For the text-containing cell, return its midpoint in [X, Y] coordinate format. 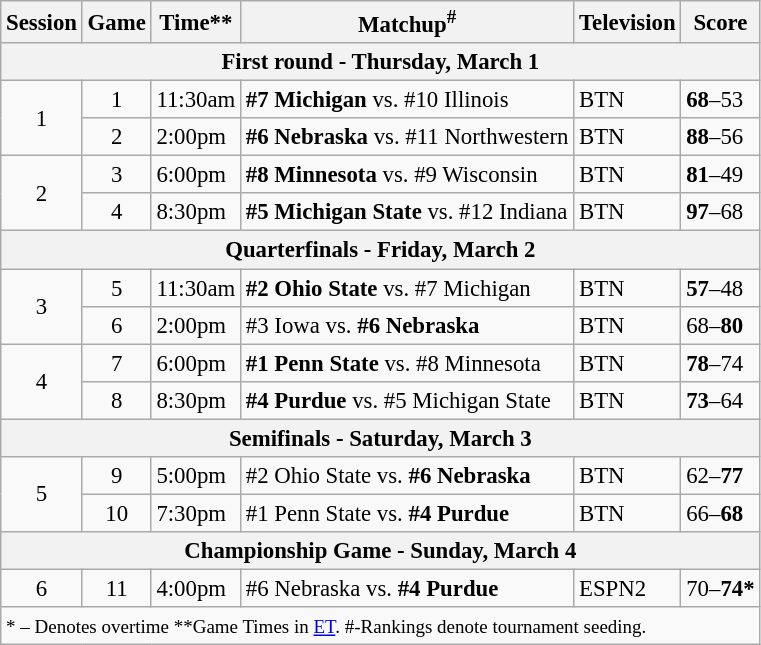
* – Denotes overtime **Game Times in ET. #-Rankings denote tournament seeding. [380, 626]
First round - Thursday, March 1 [380, 62]
#1 Penn State vs. #4 Purdue [408, 513]
Quarterfinals - Friday, March 2 [380, 250]
#7 Michigan vs. #10 Illinois [408, 100]
#4 Purdue vs. #5 Michigan State [408, 400]
73–64 [720, 400]
11 [116, 588]
81–49 [720, 175]
8 [116, 400]
#5 Michigan State vs. #12 Indiana [408, 213]
#6 Nebraska vs. #11 Northwestern [408, 137]
70–74* [720, 588]
Matchup# [408, 22]
Score [720, 22]
68–80 [720, 325]
66–68 [720, 513]
#8 Minnesota vs. #9 Wisconsin [408, 175]
Television [628, 22]
97–68 [720, 213]
68–53 [720, 100]
4:00pm [196, 588]
7 [116, 363]
#6 Nebraska vs. #4 Purdue [408, 588]
7:30pm [196, 513]
#2 Ohio State vs. #6 Nebraska [408, 476]
88–56 [720, 137]
#1 Penn State vs. #8 Minnesota [408, 363]
62–77 [720, 476]
9 [116, 476]
57–48 [720, 288]
Time** [196, 22]
#3 Iowa vs. #6 Nebraska [408, 325]
78–74 [720, 363]
Session [42, 22]
Championship Game - Sunday, March 4 [380, 551]
Game [116, 22]
#2 Ohio State vs. #7 Michigan [408, 288]
5:00pm [196, 476]
Semifinals - Saturday, March 3 [380, 438]
10 [116, 513]
ESPN2 [628, 588]
